Return (x, y) of the center of cell containing provided text 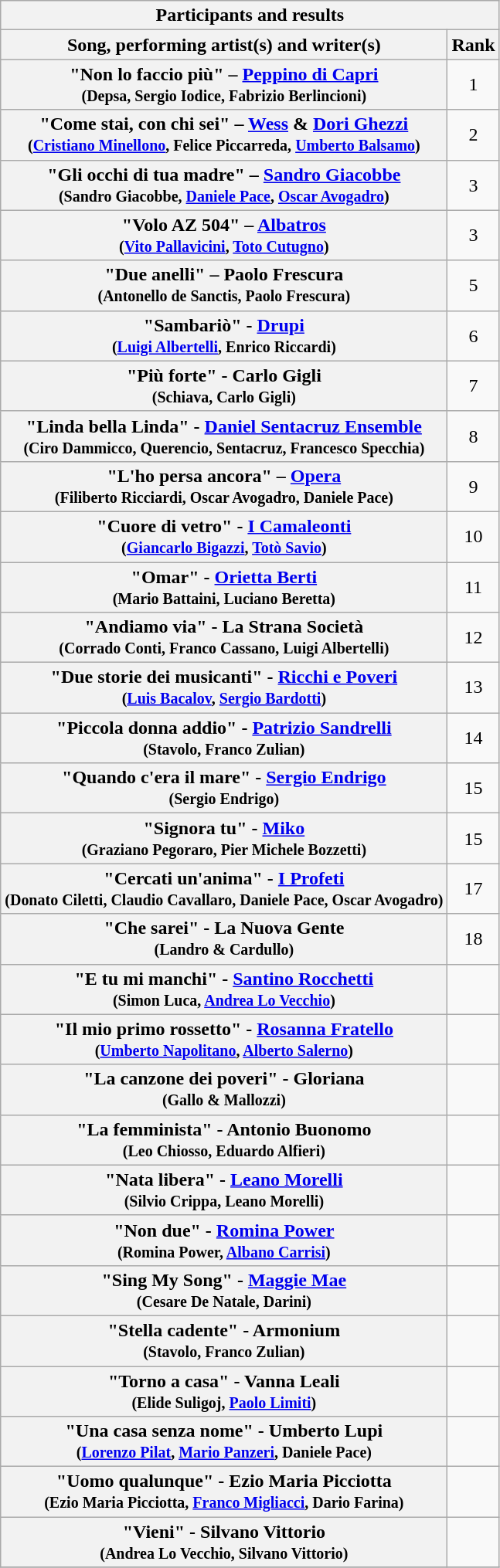
"Torno a casa" - Vanna Leali (Elide Suligoj, Paolo Limiti) (224, 1390)
"Più forte" - Carlo Gigli (Schiava, Carlo Gigli) (224, 386)
"Linda bella Linda" - Daniel Sentacruz Ensemble (Ciro Dammicco, Querencio, Sentacruz, Francesco Specchia) (224, 436)
17 (473, 888)
"Non due" - Romina Power (Romina Power, Albano Carrisi) (224, 1240)
"La femminista" - Antonio Buonomo (Leo Chiosso, Eduardo Alfieri) (224, 1140)
8 (473, 436)
"Uomo qualunque" - Ezio Maria Picciotta (Ezio Maria Picciotta, Franco Migliacci, Dario Farina) (224, 1492)
9 (473, 487)
"Nata libera" - Leano Morelli (Silvio Crippa, Leano Morelli) (224, 1190)
"Non lo faccio più" – Peppino di Capri (Depsa, Sergio Iodice, Fabrizio Berlincioni) (224, 85)
Rank (473, 45)
"Due anelli" – Paolo Frescura (Antonello de Sanctis, Paolo Frescura) (224, 286)
"Vieni" - Silvano Vittorio (Andrea Lo Vecchio, Silvano Vittorio) (224, 1542)
"Volo AZ 504" – Albatros (Vito Pallavicini, Toto Cutugno) (224, 235)
"Sing My Song" - Maggie Mae (Cesare De Natale, Darini) (224, 1290)
6 (473, 335)
18 (473, 939)
"Gli occhi di tua madre" – Sandro Giacobbe (Sandro Giacobbe, Daniele Pace, Oscar Avogadro) (224, 185)
7 (473, 386)
14 (473, 738)
"Una casa senza nome" - Umberto Lupi (Lorenzo Pilat, Mario Panzeri, Daniele Pace) (224, 1441)
2 (473, 134)
Participants and results (250, 15)
"Sambariò" - Drupi (Luigi Albertelli, Enrico Riccardi) (224, 335)
"Il mio primo rossetto" - Rosanna Fratello (Umberto Napolitano, Alberto Salerno) (224, 1040)
Song, performing artist(s) and writer(s) (224, 45)
10 (473, 536)
"Come stai, con chi sei" – Wess & Dori Ghezzi (Cristiano Minellono, Felice Piccarreda, Umberto Balsamo) (224, 134)
"La canzone dei poveri" - Gloriana (Gallo & Mallozzi) (224, 1089)
13 (473, 687)
"Stella cadente" - Armonium (Stavolo, Franco Zulian) (224, 1341)
"L'ho persa ancora" – Opera (Filiberto Ricciardi, Oscar Avogadro, Daniele Pace) (224, 487)
"Due storie dei musicanti" - Ricchi e Poveri (Luis Bacalov, Sergio Bardotti) (224, 687)
"Andiamo via" - La Strana Società (Corrado Conti, Franco Cassano, Luigi Albertelli) (224, 638)
"Che sarei" - La Nuova Gente (Landro & Cardullo) (224, 939)
"Cercati un'anima" - I Profeti (Donato Ciletti, Claudio Cavallaro, Daniele Pace, Oscar Avogadro) (224, 888)
"Piccola donna addio" - Patrizio Sandrelli (Stavolo, Franco Zulian) (224, 738)
"Omar" - Orietta Berti (Mario Battaini, Luciano Beretta) (224, 587)
"Quando c'era il mare" - Sergio Endrigo (Sergio Endrigo) (224, 788)
5 (473, 286)
11 (473, 587)
1 (473, 85)
12 (473, 638)
"E tu mi manchi" - Santino Rocchetti (Simon Luca, Andrea Lo Vecchio) (224, 989)
"Signora tu" - Miko (Graziano Pegoraro, Pier Michele Bozzetti) (224, 839)
"Cuore di vetro" - I Camaleonti (Giancarlo Bigazzi, Totò Savio) (224, 536)
